Search for the cell housing the specified text and yield its [X, Y] center coordinate. 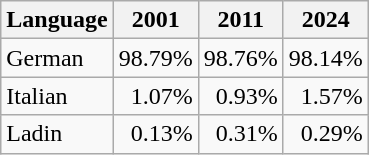
98.14% [326, 58]
0.13% [156, 134]
1.07% [156, 96]
2011 [240, 20]
0.29% [326, 134]
98.79% [156, 58]
German [57, 58]
2024 [326, 20]
0.93% [240, 96]
Ladin [57, 134]
Language [57, 20]
0.31% [240, 134]
Italian [57, 96]
2001 [156, 20]
98.76% [240, 58]
1.57% [326, 96]
